Detect which cell encompasses the target text, then output its [x, y] center coordinate. 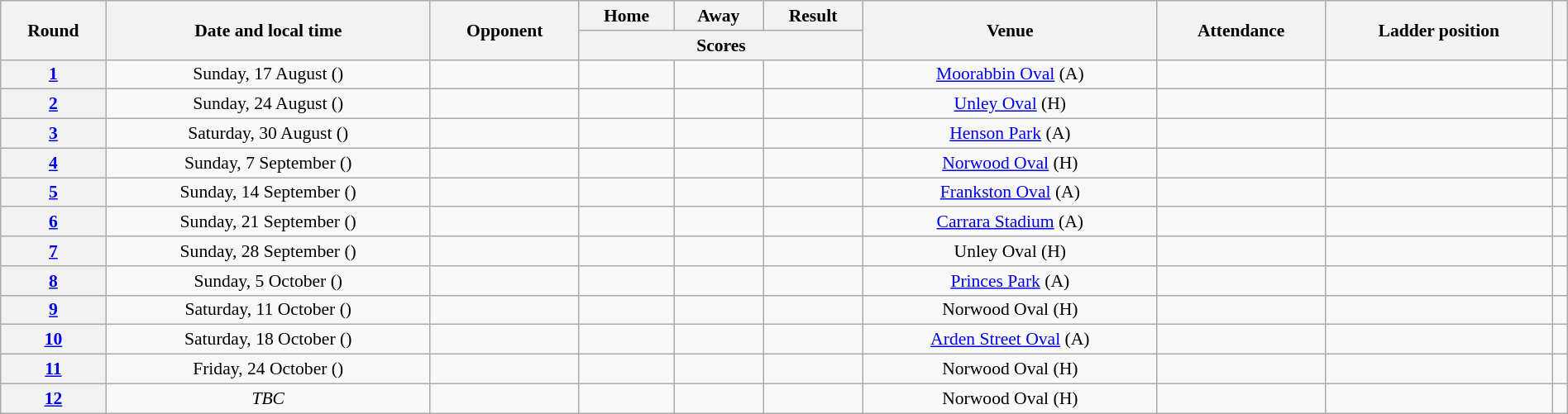
Henson Park (A) [1011, 134]
Sunday, 5 October () [268, 281]
Frankston Oval (A) [1011, 193]
10 [53, 340]
5 [53, 193]
Away [719, 16]
3 [53, 134]
Scores [721, 45]
4 [53, 163]
6 [53, 222]
Date and local time [268, 30]
Home [627, 16]
Opponent [504, 30]
Moorabbin Oval (A) [1011, 74]
Sunday, 17 August () [268, 74]
Princes Park (A) [1011, 281]
Sunday, 24 August () [268, 104]
Friday, 24 October () [268, 369]
Saturday, 30 August () [268, 134]
Result [814, 16]
Sunday, 14 September () [268, 193]
TBC [268, 398]
Saturday, 11 October () [268, 310]
Sunday, 21 September () [268, 222]
Carrara Stadium (A) [1011, 222]
Venue [1011, 30]
Attendance [1241, 30]
Ladder position [1439, 30]
Saturday, 18 October () [268, 340]
Sunday, 28 September () [268, 251]
1 [53, 74]
2 [53, 104]
8 [53, 281]
9 [53, 310]
7 [53, 251]
Round [53, 30]
Arden Street Oval (A) [1011, 340]
11 [53, 369]
Sunday, 7 September () [268, 163]
12 [53, 398]
